Scan for the cell matching the given text and deliver its (x, y) coordinate at center. 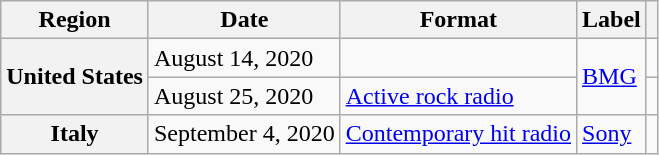
August 25, 2020 (244, 96)
Active rock radio (458, 96)
Contemporary hit radio (458, 134)
Format (458, 20)
BMG (612, 77)
United States (75, 77)
Sony (612, 134)
Label (612, 20)
Region (75, 20)
Date (244, 20)
Italy (75, 134)
August 14, 2020 (244, 58)
September 4, 2020 (244, 134)
